Pinpoint the cell where the given text exists, returning its (x, y) midpoint coordinate. 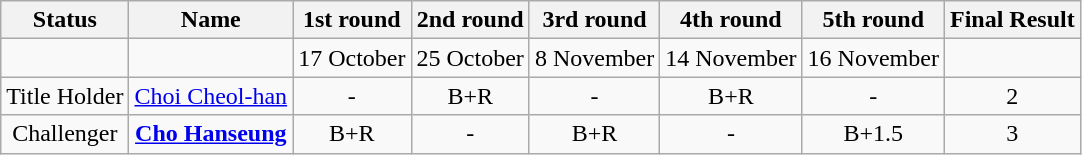
4th round (731, 20)
Cho Hanseung (211, 134)
17 October (352, 58)
Final Result (1012, 20)
8 November (594, 58)
B+1.5 (873, 134)
3 (1012, 134)
Name (211, 20)
2nd round (470, 20)
16 November (873, 58)
Title Holder (65, 96)
Status (65, 20)
Challenger (65, 134)
5th round (873, 20)
3rd round (594, 20)
14 November (731, 58)
Choi Cheol-han (211, 96)
2 (1012, 96)
25 October (470, 58)
1st round (352, 20)
